Extract the [x, y] coordinate from the center of the cell holding the provided text.  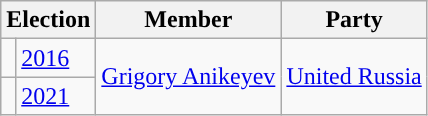
2021 [56, 96]
2016 [56, 58]
Member [188, 20]
Grigory Anikeyev [188, 77]
United Russia [354, 77]
Election [48, 20]
Party [354, 20]
